Return [X, Y] of the center of cell containing provided text 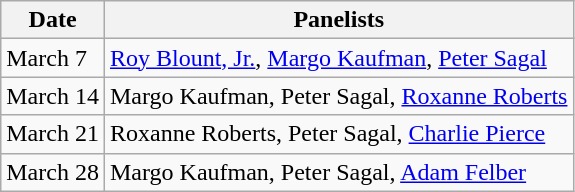
Margo Kaufman, Peter Sagal, Adam Felber [338, 172]
March 21 [53, 134]
Roxanne Roberts, Peter Sagal, Charlie Pierce [338, 134]
Roy Blount, Jr., Margo Kaufman, Peter Sagal [338, 58]
March 28 [53, 172]
Margo Kaufman, Peter Sagal, Roxanne Roberts [338, 96]
March 7 [53, 58]
March 14 [53, 96]
Panelists [338, 20]
Date [53, 20]
